Identify which cell holds the provided text, then report its (x, y) central coordinate. 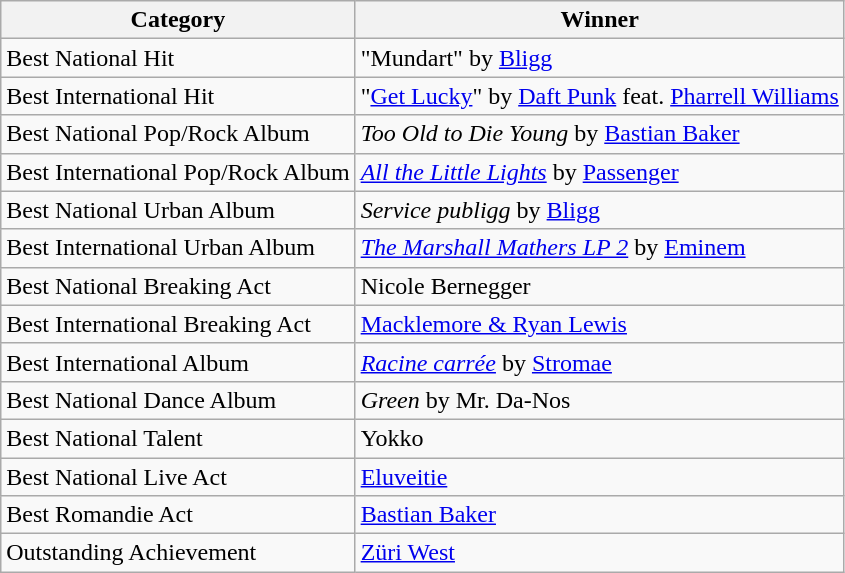
Best National Pop/Rock Album (178, 134)
Winner (600, 20)
Category (178, 20)
All the Little Lights by Passenger (600, 172)
Best National Hit (178, 58)
Best International Hit (178, 96)
Best Romandie Act (178, 515)
"Mundart" by Bligg (600, 58)
Best National Dance Album (178, 400)
Best International Breaking Act (178, 324)
Racine carrée by Stromae (600, 362)
Best National Talent (178, 438)
Green by Mr. Da-Nos (600, 400)
Best National Breaking Act (178, 286)
Yokko (600, 438)
Outstanding Achievement (178, 553)
Best National Live Act (178, 477)
Service publigg by Bligg (600, 210)
Too Old to Die Young by Bastian Baker (600, 134)
Best International Pop/Rock Album (178, 172)
Best International Urban Album (178, 248)
Best National Urban Album (178, 210)
Best International Album (178, 362)
"Get Lucky" by Daft Punk feat. Pharrell Williams (600, 96)
Bastian Baker (600, 515)
Macklemore & Ryan Lewis (600, 324)
Nicole Bernegger (600, 286)
The Marshall Mathers LP 2 by Eminem (600, 248)
Eluveitie (600, 477)
Züri West (600, 553)
